Find where the given text appears and provide that cell's center as (X, Y) coordinate. 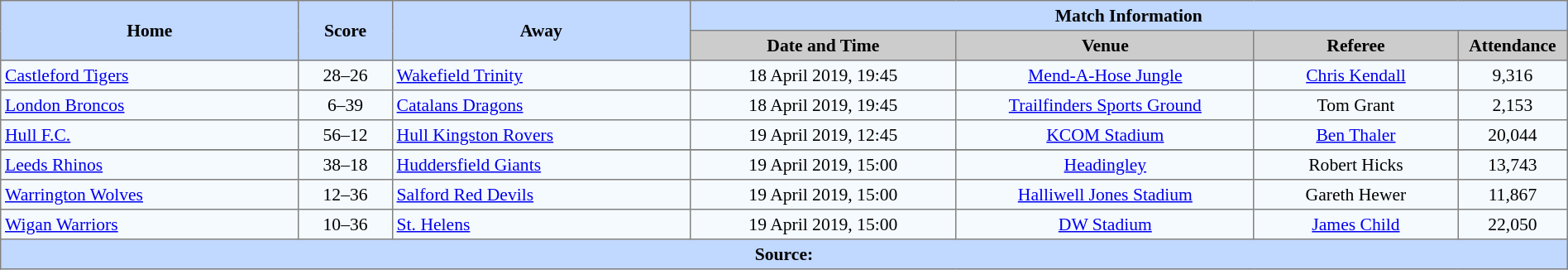
Salford Red Devils (541, 195)
Away (541, 31)
Match Information (1128, 16)
James Child (1355, 224)
Source: (784, 254)
56–12 (346, 135)
Hull Kingston Rovers (541, 135)
2,153 (1513, 105)
KCOM Stadium (1105, 135)
Robert Hicks (1355, 165)
Wakefield Trinity (541, 75)
22,050 (1513, 224)
Score (346, 31)
Headingley (1105, 165)
DW Stadium (1105, 224)
13,743 (1513, 165)
Leeds Rhinos (150, 165)
6–39 (346, 105)
Home (150, 31)
Castleford Tigers (150, 75)
9,316 (1513, 75)
Referee (1355, 46)
10–36 (346, 224)
St. Helens (541, 224)
Mend-A-Hose Jungle (1105, 75)
Tom Grant (1355, 105)
28–26 (346, 75)
Venue (1105, 46)
Attendance (1513, 46)
Chris Kendall (1355, 75)
Hull F.C. (150, 135)
Halliwell Jones Stadium (1105, 195)
Wigan Warriors (150, 224)
11,867 (1513, 195)
19 April 2019, 12:45 (823, 135)
Huddersfield Giants (541, 165)
20,044 (1513, 135)
Warrington Wolves (150, 195)
Date and Time (823, 46)
Ben Thaler (1355, 135)
Trailfinders Sports Ground (1105, 105)
12–36 (346, 195)
38–18 (346, 165)
Catalans Dragons (541, 105)
London Broncos (150, 105)
Gareth Hewer (1355, 195)
